Return the (X, Y) coordinate for the center point of the cell that contains the specified text.  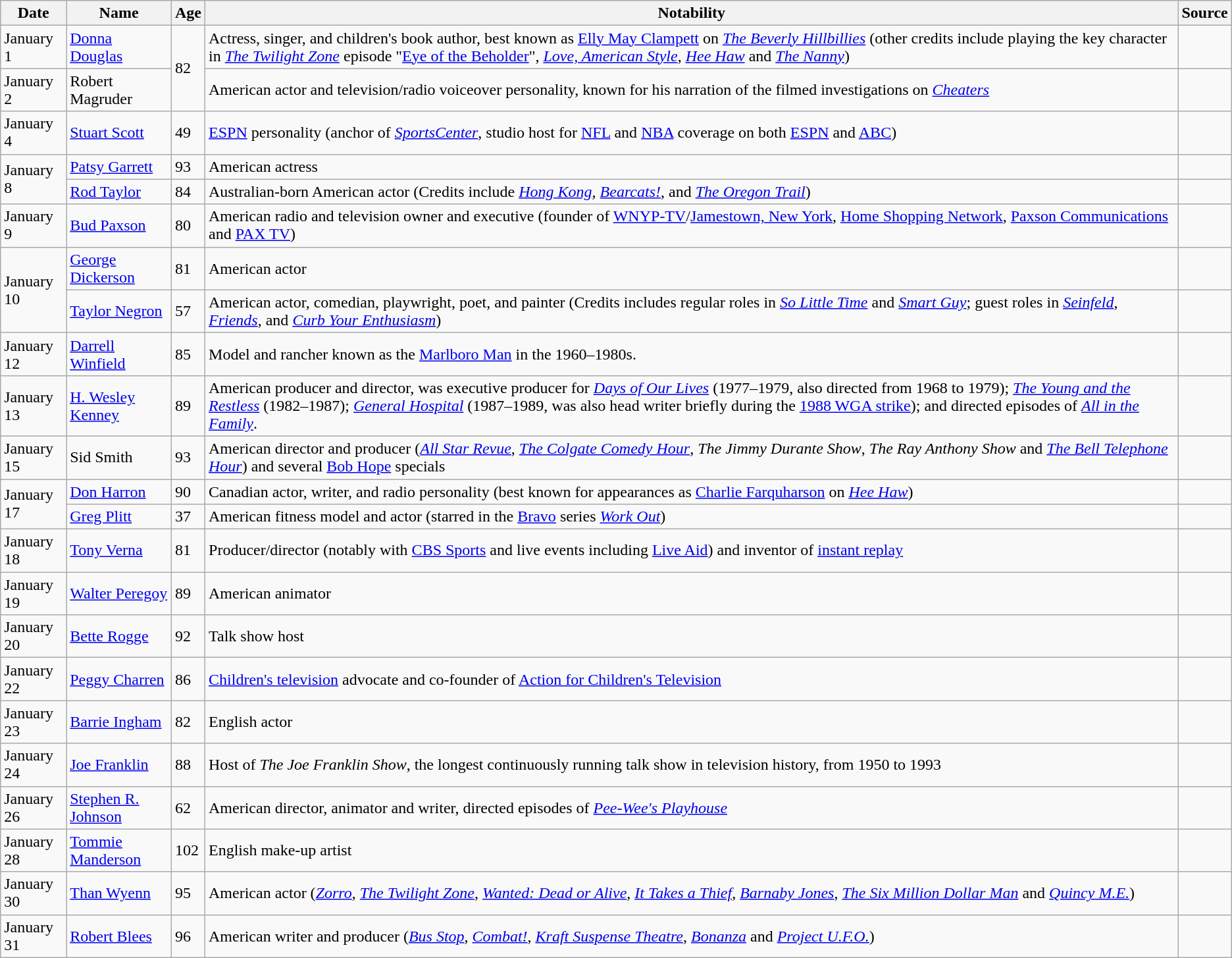
January 2 (34, 90)
Joe Franklin (119, 765)
January 24 (34, 765)
H. Wesley Kenney (119, 406)
January 15 (34, 457)
96 (188, 936)
Taylor Negron (119, 311)
Tommie Manderson (119, 851)
88 (188, 765)
Robert Blees (119, 936)
95 (188, 893)
January 10 (34, 290)
Bette Rogge (119, 636)
Host of The Joe Franklin Show, the longest continuously running talk show in television history, from 1950 to 1993 (692, 765)
American actor (Zorro, The Twilight Zone, Wanted: Dead or Alive, It Takes a Thief, Barnaby Jones, The Six Million Dollar Man and Quincy M.E.) (692, 893)
American writer and producer (Bus Stop, Combat!, Kraft Suspense Theatre, Bonanza and Project U.F.O.) (692, 936)
Date (34, 13)
American actress (692, 167)
January 22 (34, 679)
January 8 (34, 179)
Greg Plitt (119, 517)
49 (188, 133)
American fitness model and actor (starred in the Bravo series Work Out) (692, 517)
Age (188, 13)
Patsy Garrett (119, 167)
Name (119, 13)
37 (188, 517)
January 9 (34, 225)
Australian-born American actor (Credits include Hong Kong, Bearcats!, and The Oregon Trail) (692, 192)
85 (188, 354)
English actor (692, 722)
January 13 (34, 406)
Producer/director (notably with CBS Sports and live events including Live Aid) and inventor of instant replay (692, 550)
January 30 (34, 893)
84 (188, 192)
Canadian actor, writer, and radio personality (best known for appearances as Charlie Farquharson on Hee Haw) (692, 492)
Children's television advocate and co-founder of Action for Children's Television (692, 679)
Rod Taylor (119, 192)
January 18 (34, 550)
ESPN personality (anchor of SportsCenter, studio host for NFL and NBA coverage on both ESPN and ABC) (692, 133)
62 (188, 807)
American radio and television owner and executive (founder of WNYP-TV/Jamestown, New York, Home Shopping Network, Paxson Communications and PAX TV) (692, 225)
57 (188, 311)
86 (188, 679)
English make-up artist (692, 851)
January 23 (34, 722)
90 (188, 492)
Peggy Charren (119, 679)
January 1 (34, 47)
American animator (692, 594)
American director, animator and writer, directed episodes of Pee-Wee's Playhouse (692, 807)
Walter Peregoy (119, 594)
80 (188, 225)
American actor (692, 269)
92 (188, 636)
January 20 (34, 636)
Darrell Winfield (119, 354)
Robert Magruder (119, 90)
January 4 (34, 133)
Model and rancher known as the Marlboro Man in the 1960–1980s. (692, 354)
January 28 (34, 851)
Sid Smith (119, 457)
January 17 (34, 504)
Stuart Scott (119, 133)
Bud Paxson (119, 225)
January 31 (34, 936)
Talk show host (692, 636)
Stephen R. Johnson (119, 807)
January 12 (34, 354)
January 26 (34, 807)
Donna Douglas (119, 47)
102 (188, 851)
Barrie Ingham (119, 722)
Don Harron (119, 492)
Notability (692, 13)
Than Wyenn (119, 893)
George Dickerson (119, 269)
January 19 (34, 594)
Tony Verna (119, 550)
American actor and television/radio voiceover personality, known for his narration of the filmed investigations on Cheaters (692, 90)
Source (1204, 13)
